Return (X, Y) of the center of cell containing provided text 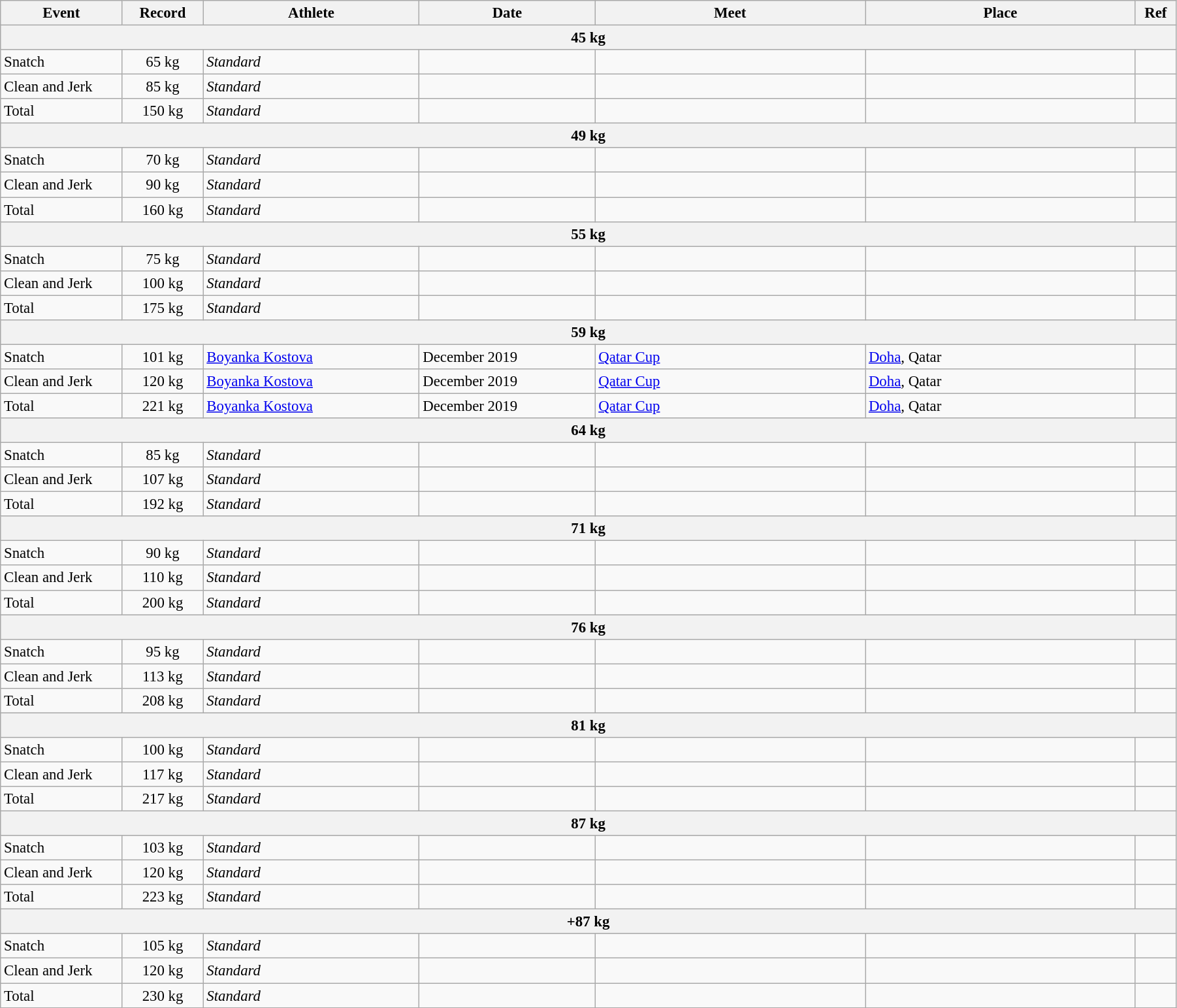
49 kg (588, 136)
113 kg (163, 676)
110 kg (163, 578)
221 kg (163, 406)
103 kg (163, 848)
59 kg (588, 333)
107 kg (163, 480)
208 kg (163, 701)
230 kg (163, 996)
101 kg (163, 357)
70 kg (163, 160)
64 kg (588, 431)
Date (507, 13)
217 kg (163, 799)
150 kg (163, 111)
81 kg (588, 725)
Place (1001, 13)
75 kg (163, 259)
55 kg (588, 234)
160 kg (163, 210)
200 kg (163, 602)
45 kg (588, 38)
117 kg (163, 774)
192 kg (163, 504)
175 kg (163, 308)
105 kg (163, 947)
Meet (730, 13)
Record (163, 13)
Athlete (311, 13)
76 kg (588, 627)
Ref (1155, 13)
87 kg (588, 824)
71 kg (588, 528)
223 kg (163, 897)
Event (61, 13)
95 kg (163, 651)
+87 kg (588, 922)
65 kg (163, 62)
